For the text-containing cell, return its midpoint in [x, y] coordinate format. 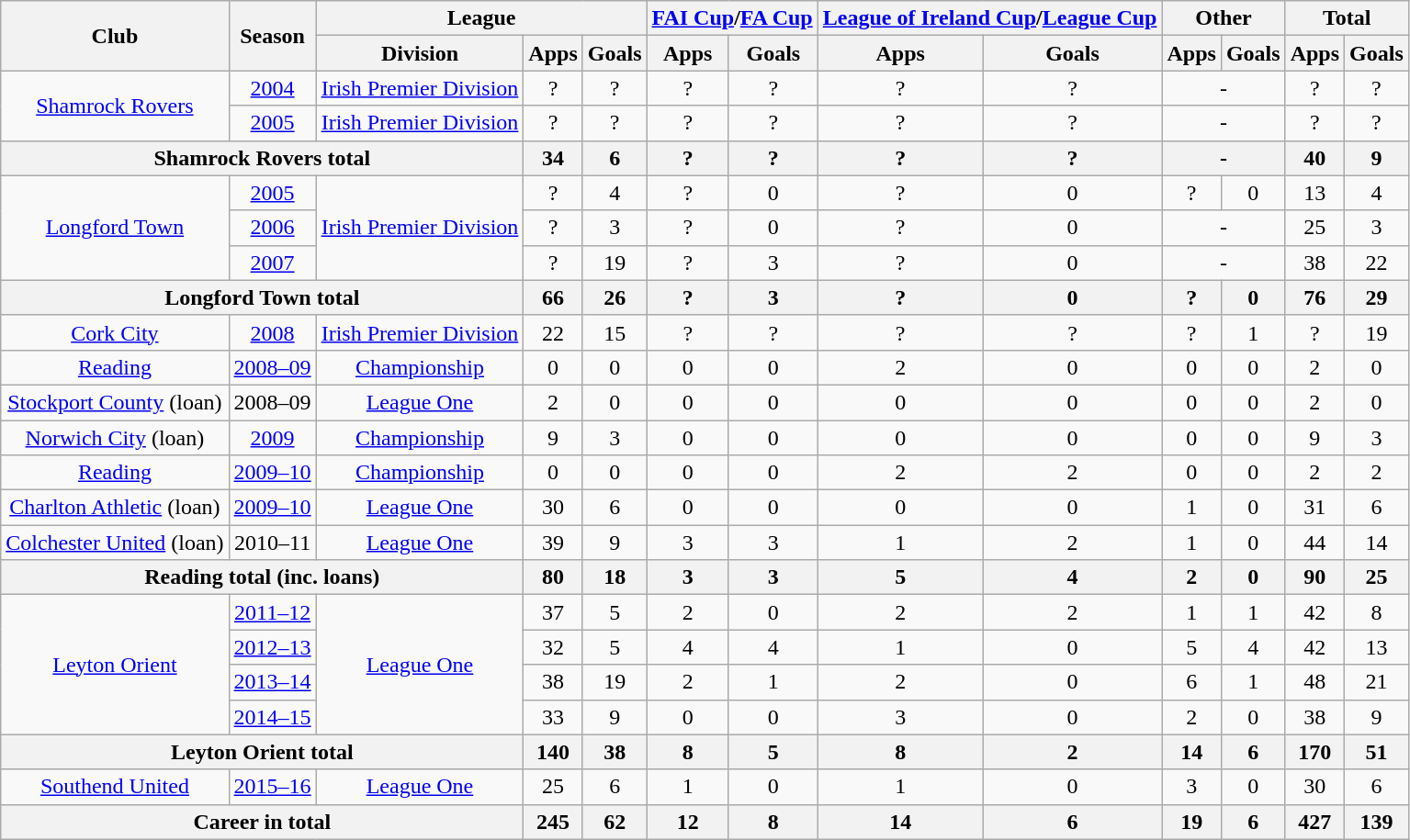
Colchester United (loan) [115, 543]
48 [1314, 682]
26 [615, 297]
Cork City [115, 332]
12 [687, 822]
90 [1314, 577]
Other [1224, 18]
2012–13 [272, 647]
2007 [272, 263]
32 [553, 647]
33 [553, 717]
140 [553, 752]
139 [1377, 822]
427 [1314, 822]
Charlton Athletic (loan) [115, 508]
Leyton Orient [115, 665]
Stockport County (loan) [115, 402]
Total [1347, 18]
Longford Town total [263, 297]
2006 [272, 228]
League [481, 18]
80 [553, 577]
FAI Cup/FA Cup [732, 18]
Career in total [263, 822]
Reading total (inc. loans) [263, 577]
76 [1314, 297]
2011–12 [272, 612]
Southend United [115, 787]
2010–11 [272, 543]
Norwich City (loan) [115, 438]
51 [1377, 752]
2009 [272, 438]
2015–16 [272, 787]
18 [615, 577]
34 [553, 158]
2013–14 [272, 682]
2014–15 [272, 717]
Shamrock Rovers [115, 106]
39 [553, 543]
31 [1314, 508]
Division [420, 53]
Season [272, 36]
2008 [272, 332]
15 [615, 332]
League of Ireland Cup/League Cup [990, 18]
66 [553, 297]
2004 [272, 88]
Leyton Orient total [263, 752]
62 [615, 822]
Club [115, 36]
44 [1314, 543]
40 [1314, 158]
29 [1377, 297]
21 [1377, 682]
170 [1314, 752]
Longford Town [115, 228]
Shamrock Rovers total [263, 158]
245 [553, 822]
37 [553, 612]
